Output the (x, y) coordinate of the center of the cell containing the given text.  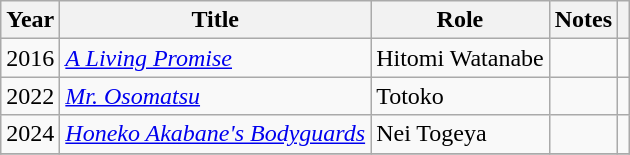
2024 (30, 134)
Nei Togeya (460, 134)
Notes (583, 20)
A Living Promise (216, 58)
Mr. Osomatsu (216, 96)
Honeko Akabane's Bodyguards (216, 134)
2022 (30, 96)
Hitomi Watanabe (460, 58)
Title (216, 20)
Totoko (460, 96)
Role (460, 20)
2016 (30, 58)
Year (30, 20)
